Return the [X, Y] coordinate for the center point of the cell that contains the specified text.  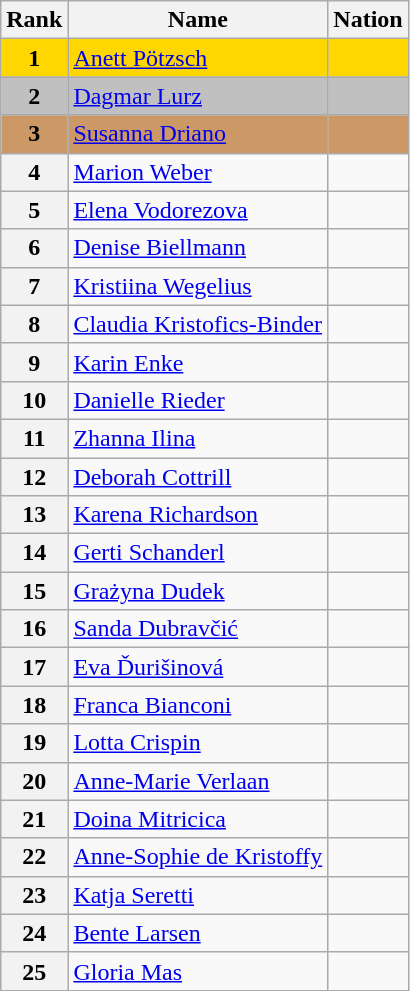
Kristiina Wegelius [198, 286]
22 [34, 857]
Grażyna Dudek [198, 591]
Gerti Schanderl [198, 553]
Eva Ďurišinová [198, 667]
5 [34, 210]
Anne-Sophie de Kristoffy [198, 857]
9 [34, 362]
Lotta Crispin [198, 743]
Gloria Mas [198, 971]
Franca Bianconi [198, 705]
25 [34, 971]
Nation [368, 20]
21 [34, 819]
Danielle Rieder [198, 400]
Anett Pötzsch [198, 58]
3 [34, 134]
8 [34, 324]
Dagmar Lurz [198, 96]
Elena Vodorezova [198, 210]
Karin Enke [198, 362]
12 [34, 477]
18 [34, 705]
Katja Seretti [198, 895]
7 [34, 286]
Marion Weber [198, 172]
23 [34, 895]
6 [34, 248]
17 [34, 667]
14 [34, 553]
Zhanna Ilina [198, 438]
Anne-Marie Verlaan [198, 781]
Name [198, 20]
Claudia Kristofics-Binder [198, 324]
10 [34, 400]
Bente Larsen [198, 933]
20 [34, 781]
15 [34, 591]
1 [34, 58]
Denise Biellmann [198, 248]
13 [34, 515]
2 [34, 96]
16 [34, 629]
Doina Mitricica [198, 819]
19 [34, 743]
Rank [34, 20]
24 [34, 933]
Karena Richardson [198, 515]
Sanda Dubravčić [198, 629]
Susanna Driano [198, 134]
Deborah Cottrill [198, 477]
4 [34, 172]
11 [34, 438]
